For the text-containing cell, return its midpoint in [x, y] coordinate format. 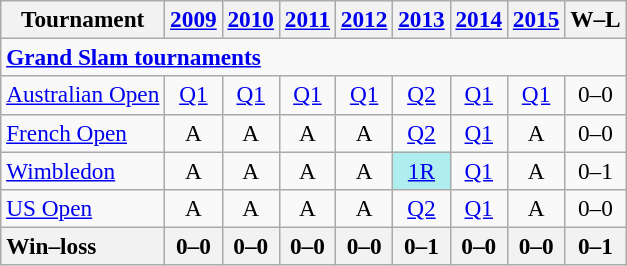
Wimbledon [83, 170]
French Open [83, 133]
Win–loss [83, 246]
2011 [307, 19]
2012 [364, 19]
W–L [596, 19]
2013 [422, 19]
Grand Slam tournaments [314, 57]
2014 [478, 19]
2010 [250, 19]
US Open [83, 208]
1R [422, 170]
Australian Open [83, 95]
2015 [536, 19]
2009 [194, 19]
Tournament [83, 19]
